Locate the cell with the specified text and output its [X, Y] center coordinate. 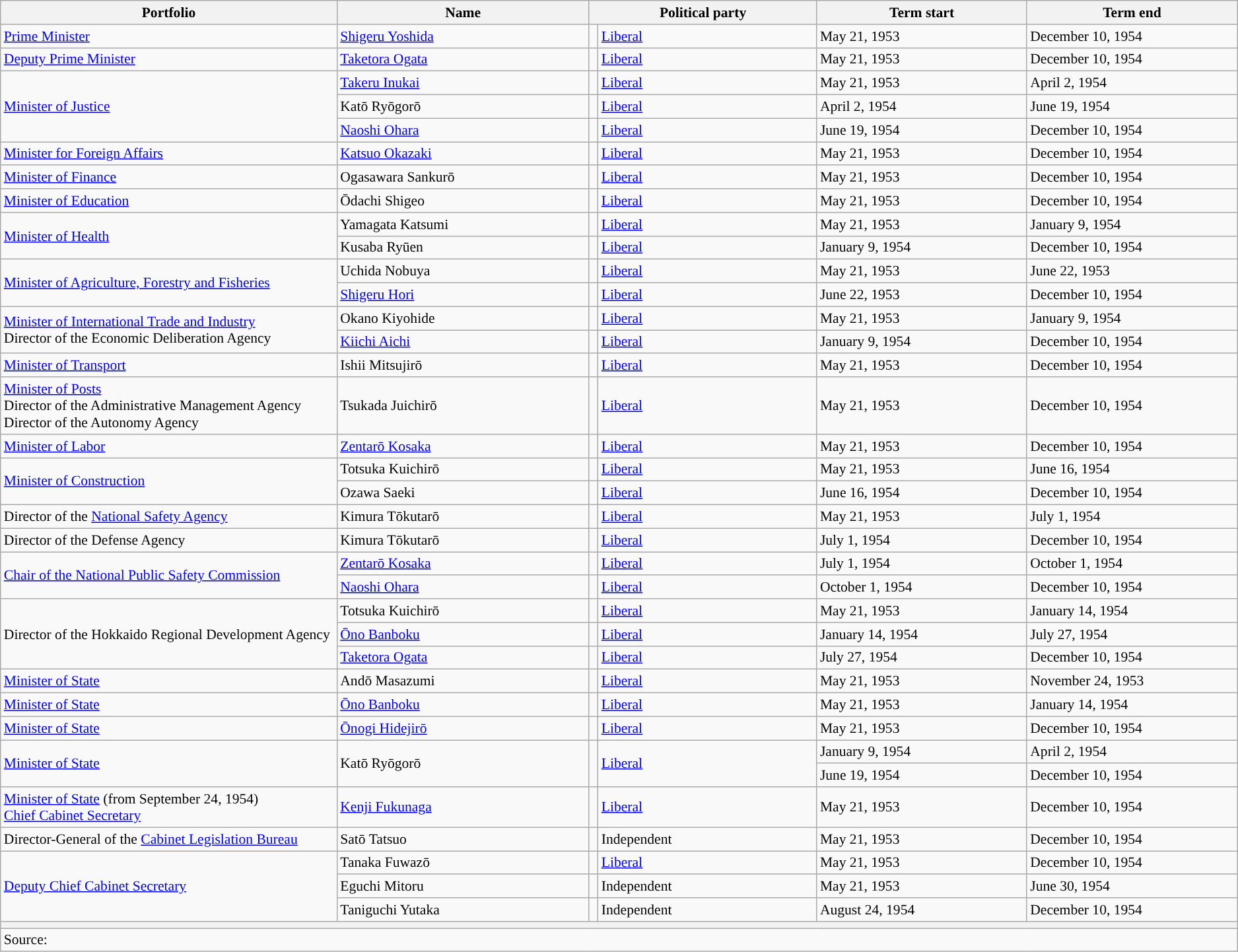
Shigeru Hori [463, 295]
Source: [619, 940]
Director of the National Safety Agency [169, 517]
Term start [922, 13]
Andō Masazumi [463, 681]
Ishii Mitsujirō [463, 366]
Uchida Nobuya [463, 271]
Shigeru Yoshida [463, 36]
Taniguchi Yutaka [463, 910]
Portfolio [169, 13]
Chair of the National Public Safety Commission [169, 576]
Satō Tatsuo [463, 839]
Tsukada Juichirō [463, 405]
Minister of Finance [169, 178]
Ōdachi Shigeo [463, 201]
Tanaka Fuwazō [463, 863]
June 30, 1954 [1132, 887]
Director of the Defense Agency [169, 540]
Director-General of the Cabinet Legislation Bureau [169, 839]
August 24, 1954 [922, 910]
Political party [703, 13]
Deputy Prime Minister [169, 59]
Yamagata Katsumi [463, 224]
Takeru Inukai [463, 83]
Minister of PostsDirector of the Administrative Management AgencyDirector of the Autonomy Agency [169, 405]
Minister of Health [169, 236]
Minister for Foreign Affairs [169, 154]
Katsuo Okazaki [463, 154]
Director of the Hokkaido Regional Development Agency [169, 634]
Deputy Chief Cabinet Secretary [169, 886]
Minister of Construction [169, 481]
Prime Minister [169, 36]
Minister of International Trade and IndustryDirector of the Economic Deliberation Agency [169, 330]
Kiichi Aichi [463, 342]
Kenji Fukunaga [463, 807]
Minister of Education [169, 201]
Minister of Transport [169, 366]
Name [463, 13]
Eguchi Mitoru [463, 887]
Term end [1132, 13]
Kusaba Ryūen [463, 248]
Ōnogi Hidejirō [463, 728]
Okano Kiyohide [463, 318]
Minister of Agriculture, Forestry and Fisheries [169, 283]
Minister of State (from September 24, 1954)Chief Cabinet Secretary [169, 807]
November 24, 1953 [1132, 681]
Ozawa Saeki [463, 493]
Ogasawara Sankurō [463, 178]
Minister of Justice [169, 107]
Minister of Labor [169, 446]
